Capture the cell that displays the provided text and extract its (x, y) central coordinate. 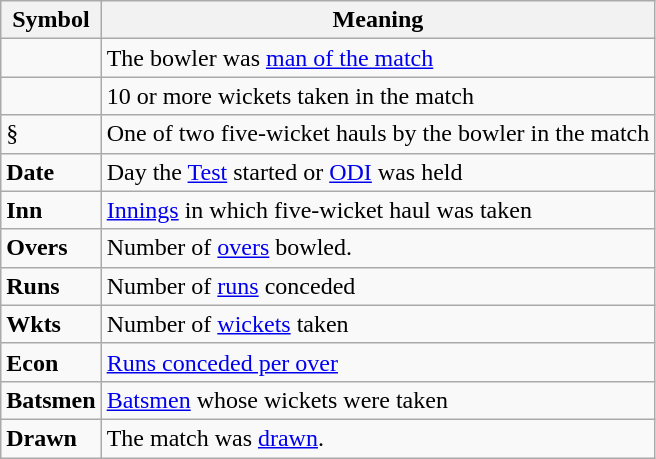
Symbol (51, 20)
Innings in which five-wicket haul was taken (378, 210)
Drawn (51, 438)
§ (51, 134)
Econ (51, 362)
Wkts (51, 324)
Runs (51, 286)
Meaning (378, 20)
The bowler was man of the match (378, 58)
The match was drawn. (378, 438)
Batsmen whose wickets were taken (378, 400)
Number of overs bowled. (378, 248)
Overs (51, 248)
Number of wickets taken (378, 324)
Day the Test started or ODI was held (378, 172)
10 or more wickets taken in the match (378, 96)
Batsmen (51, 400)
Date (51, 172)
One of two five-wicket hauls by the bowler in the match (378, 134)
Inn (51, 210)
Number of runs conceded (378, 286)
Runs conceded per over (378, 362)
